Determine the [x, y] coordinate at the center of the cell enclosing the given text.  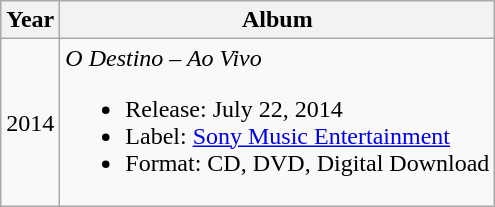
2014 [30, 122]
O Destino – Ao VivoRelease: July 22, 2014Label: Sony Music EntertainmentFormat: CD, DVD, Digital Download [278, 122]
Album [278, 20]
Year [30, 20]
